Locate the cell with the specified text and output its [X, Y] center coordinate. 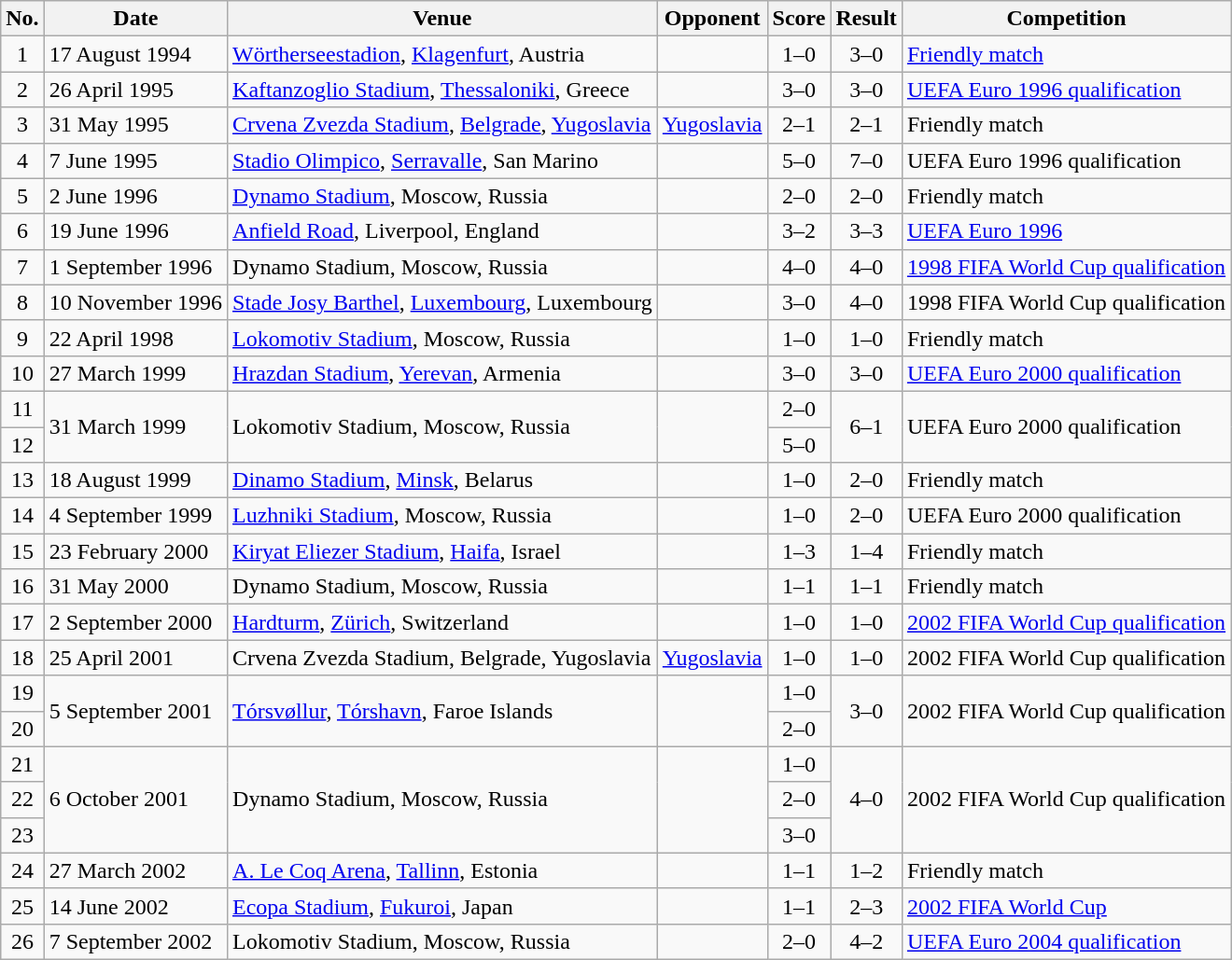
23 February 2000 [135, 551]
4 [22, 160]
17 [22, 622]
6 October 2001 [135, 800]
2 [22, 90]
24 [22, 870]
Competition [1066, 19]
19 June 1996 [135, 231]
10 [22, 373]
Hardturm, Zürich, Switzerland [442, 622]
Score [799, 19]
1–2 [866, 870]
5 September 2001 [135, 711]
7 June 1995 [135, 160]
Venue [442, 19]
15 [22, 551]
Anfield Road, Liverpool, England [442, 231]
14 [22, 516]
UEFA Euro 1996 [1066, 231]
2 June 1996 [135, 196]
23 [22, 835]
1 September 1996 [135, 267]
7 [22, 267]
1–3 [799, 551]
6 [22, 231]
Result [866, 19]
No. [22, 19]
13 [22, 480]
10 November 1996 [135, 302]
Ecopa Stadium, Fukuroi, Japan [442, 906]
2–3 [866, 906]
A. Le Coq Arena, Tallinn, Estonia [442, 870]
7 September 2002 [135, 941]
21 [22, 764]
5 [22, 196]
14 June 2002 [135, 906]
Dinamo Stadium, Minsk, Belarus [442, 480]
2002 FIFA World Cup [1066, 906]
3–2 [799, 231]
Date [135, 19]
7–0 [866, 160]
16 [22, 587]
11 [22, 409]
1 [22, 54]
8 [22, 302]
Luzhniki Stadium, Moscow, Russia [442, 516]
UEFA Euro 2004 qualification [1066, 941]
Wörtherseestadion, Klagenfurt, Austria [442, 54]
26 [22, 941]
22 April 1998 [135, 338]
18 August 1999 [135, 480]
25 April 2001 [135, 658]
9 [22, 338]
18 [22, 658]
3–3 [866, 231]
31 May 1995 [135, 125]
26 April 1995 [135, 90]
4–2 [866, 941]
19 [22, 693]
27 March 1999 [135, 373]
Kiryat Eliezer Stadium, Haifa, Israel [442, 551]
3 [22, 125]
6–1 [866, 426]
Hrazdan Stadium, Yerevan, Armenia [442, 373]
1–4 [866, 551]
Tórsvøllur, Tórshavn, Faroe Islands [442, 711]
Opponent [712, 19]
Stadio Olimpico, Serravalle, San Marino [442, 160]
31 March 1999 [135, 426]
Kaftanzoglio Stadium, Thessaloniki, Greece [442, 90]
4 September 1999 [135, 516]
12 [22, 445]
31 May 2000 [135, 587]
2 September 2000 [135, 622]
25 [22, 906]
22 [22, 800]
20 [22, 729]
27 March 2002 [135, 870]
17 August 1994 [135, 54]
Stade Josy Barthel, Luxembourg, Luxembourg [442, 302]
